Pinpoint the cell where the given text exists, returning its [x, y] midpoint coordinate. 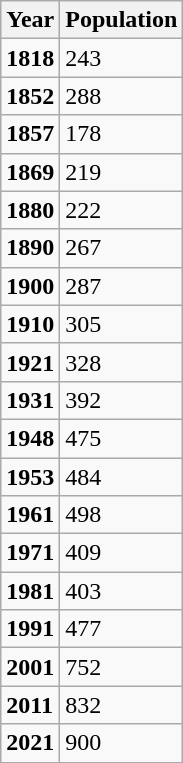
1818 [30, 58]
1971 [30, 553]
1852 [30, 96]
178 [122, 134]
1948 [30, 438]
328 [122, 362]
484 [122, 477]
287 [122, 286]
1981 [30, 591]
403 [122, 591]
222 [122, 210]
1890 [30, 248]
832 [122, 705]
2011 [30, 705]
1921 [30, 362]
2021 [30, 743]
1857 [30, 134]
243 [122, 58]
1869 [30, 172]
305 [122, 324]
219 [122, 172]
1953 [30, 477]
267 [122, 248]
752 [122, 667]
Population [122, 20]
288 [122, 96]
1931 [30, 400]
1880 [30, 210]
900 [122, 743]
1910 [30, 324]
Year [30, 20]
477 [122, 629]
498 [122, 515]
1900 [30, 286]
409 [122, 553]
1991 [30, 629]
392 [122, 400]
1961 [30, 515]
2001 [30, 667]
475 [122, 438]
